Provide the (x, y) coordinate of the cell's center where the given text is located.  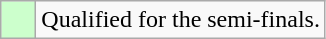
Qualified for the semi-finals. (181, 20)
